Output the (X, Y) coordinate of the center of the cell containing the given text.  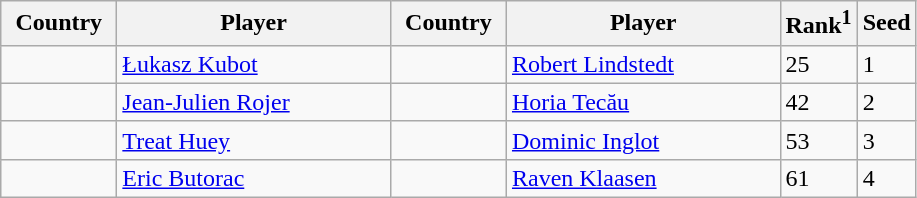
Seed (886, 24)
2 (886, 102)
3 (886, 140)
Horia Tecău (643, 102)
Jean-Julien Rojer (254, 102)
Łukasz Kubot (254, 64)
Treat Huey (254, 140)
Robert Lindstedt (643, 64)
1 (886, 64)
Eric Butorac (254, 178)
4 (886, 178)
Raven Klaasen (643, 178)
Rank1 (818, 24)
53 (818, 140)
25 (818, 64)
42 (818, 102)
61 (818, 178)
Dominic Inglot (643, 140)
